Determine the [x, y] coordinate at the center of the cell enclosing the given text.  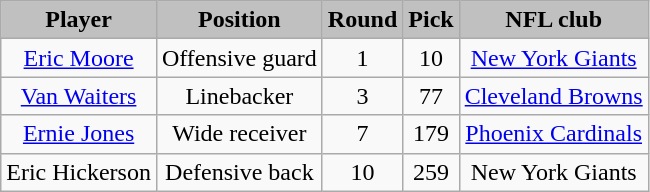
Phoenix Cardinals [554, 134]
Offensive guard [239, 58]
Van Waiters [79, 96]
77 [431, 96]
Eric Hickerson [79, 172]
Pick [431, 20]
Player [79, 20]
Position [239, 20]
Defensive back [239, 172]
Wide receiver [239, 134]
Ernie Jones [79, 134]
Eric Moore [79, 58]
1 [362, 58]
3 [362, 96]
NFL club [554, 20]
259 [431, 172]
179 [431, 134]
7 [362, 134]
Cleveland Browns [554, 96]
Linebacker [239, 96]
Round [362, 20]
